Output the [X, Y] coordinate of the center of the cell containing the given text.  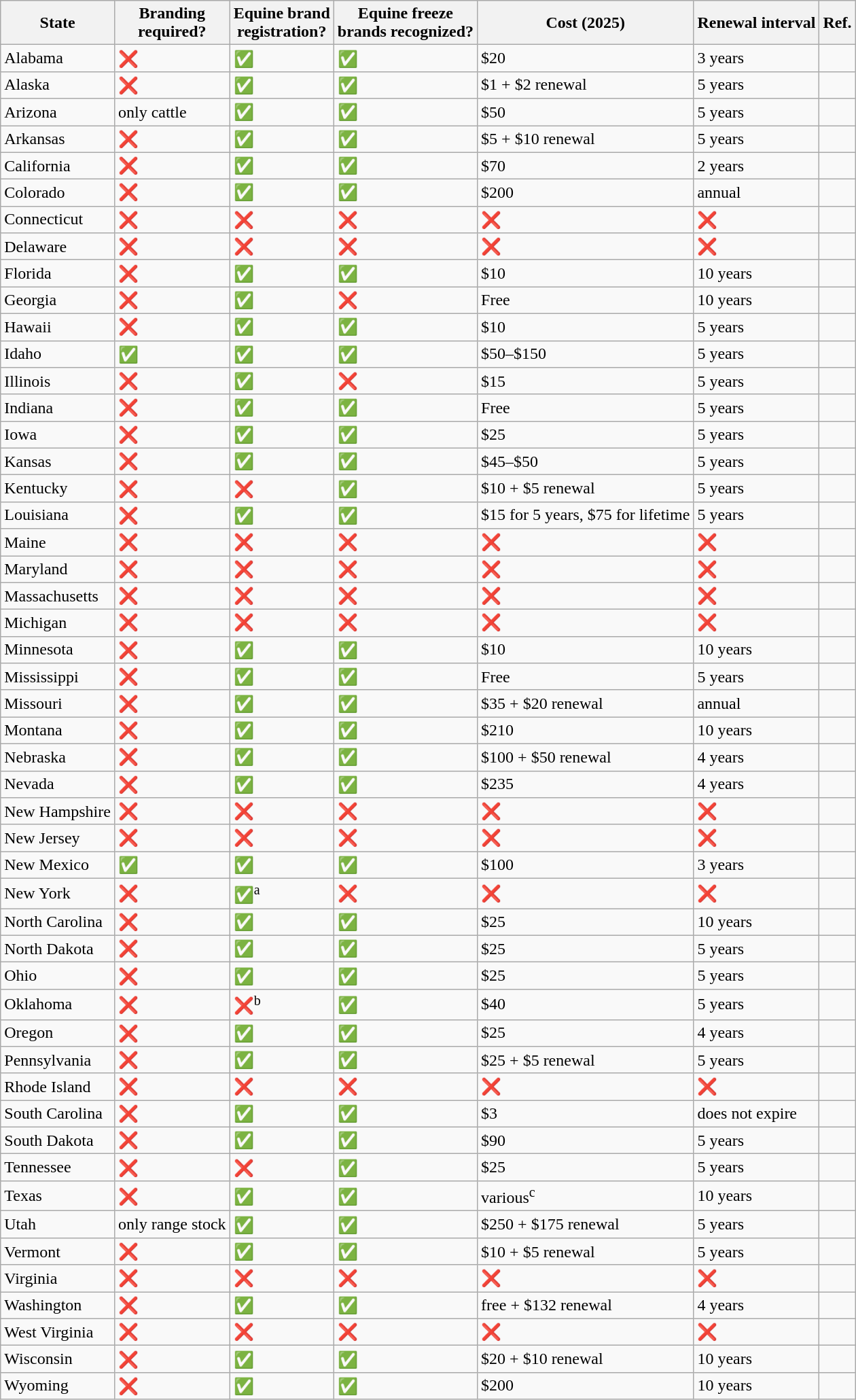
$25 + $5 renewal [586, 1060]
$100 [586, 865]
Cost (2025) [586, 23]
Kansas [58, 461]
$50 [586, 112]
$70 [586, 166]
$100 + $50 renewal [586, 757]
Missouri [58, 703]
North Dakota [58, 949]
Minnesota [58, 650]
2 years [757, 166]
$20 + $10 renewal [586, 1359]
Oklahoma [58, 1004]
Virginia [58, 1278]
South Dakota [58, 1140]
variousc [586, 1196]
$210 [586, 731]
Georgia [58, 300]
only range stock [172, 1225]
Equine brandregistration? [281, 23]
$15 for 5 years, $75 for lifetime [586, 515]
$50–$150 [586, 354]
Maryland [58, 570]
New Jersey [58, 838]
free + $132 renewal [586, 1306]
Pennsylvania [58, 1060]
Brandingrequired? [172, 23]
Colorado [58, 193]
Utah [58, 1225]
✅a [281, 893]
$250 + $175 renewal [586, 1225]
Montana [58, 731]
Kentucky [58, 489]
❌b [281, 1004]
$45–$50 [586, 461]
Alabama [58, 58]
$40 [586, 1004]
Hawaii [58, 327]
Nebraska [58, 757]
Renewal interval [757, 23]
North Carolina [58, 922]
Indiana [58, 408]
Ohio [58, 976]
$35 + $20 renewal [586, 703]
Delaware [58, 247]
Illinois [58, 381]
$5 + $10 renewal [586, 139]
$1 + $2 renewal [586, 85]
Oregon [58, 1033]
$90 [586, 1140]
Wyoming [58, 1386]
State [58, 23]
California [58, 166]
Idaho [58, 354]
Massachusetts [58, 596]
New Mexico [58, 865]
Iowa [58, 435]
South Carolina [58, 1114]
$15 [586, 381]
Connecticut [58, 220]
Tennessee [58, 1168]
West Virginia [58, 1332]
Arkansas [58, 139]
Equine freezebrands recognized? [405, 23]
New York [58, 893]
does not expire [757, 1114]
Michigan [58, 623]
$3 [586, 1114]
Wisconsin [58, 1359]
$20 [586, 58]
Mississippi [58, 677]
Ref. [837, 23]
Washington [58, 1306]
Maine [58, 542]
Florida [58, 273]
Louisiana [58, 515]
New Hampshire [58, 811]
Alaska [58, 85]
Rhode Island [58, 1087]
Texas [58, 1196]
Arizona [58, 112]
Vermont [58, 1252]
Nevada [58, 784]
only cattle [172, 112]
$235 [586, 784]
